Provide the (X, Y) coordinate of the cell's center where the given text is located.  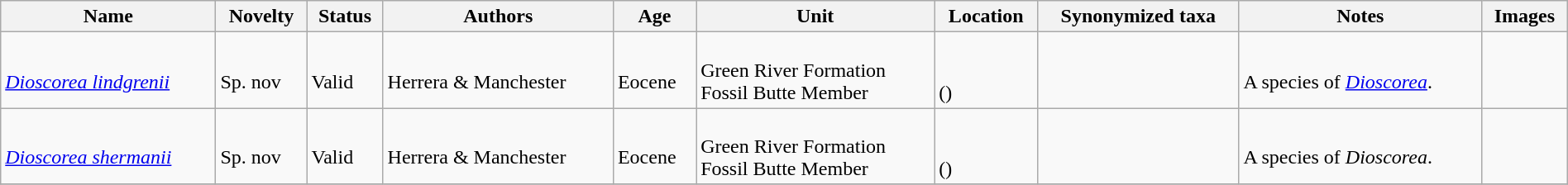
Location (986, 17)
Dioscorea shermanii (108, 146)
Unit (815, 17)
Dioscorea lindgrenii (108, 70)
Novelty (261, 17)
Name (108, 17)
Synonymized taxa (1138, 17)
Status (345, 17)
Images (1525, 17)
Notes (1360, 17)
Authors (498, 17)
Age (654, 17)
